Extract the (X, Y) coordinate from the center of the cell holding the provided text.  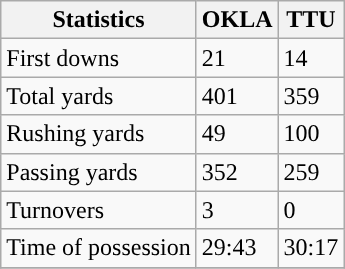
29:43 (237, 248)
100 (311, 134)
Turnovers (99, 210)
0 (311, 210)
3 (237, 210)
259 (311, 172)
Time of possession (99, 248)
359 (311, 96)
OKLA (237, 20)
First downs (99, 58)
Rushing yards (99, 134)
21 (237, 58)
401 (237, 96)
Total yards (99, 96)
TTU (311, 20)
14 (311, 58)
49 (237, 134)
Passing yards (99, 172)
352 (237, 172)
30:17 (311, 248)
Statistics (99, 20)
